Scan for the cell matching the given text and deliver its (x, y) coordinate at center. 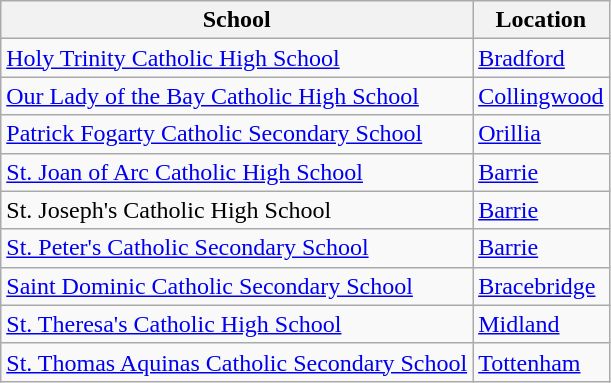
Bracebridge (541, 286)
Our Lady of the Bay Catholic High School (237, 96)
Holy Trinity Catholic High School (237, 58)
School (237, 20)
St. Joseph's Catholic High School (237, 210)
Saint Dominic Catholic Secondary School (237, 286)
St. Joan of Arc Catholic High School (237, 172)
Bradford (541, 58)
Midland (541, 324)
Patrick Fogarty Catholic Secondary School (237, 134)
Orillia (541, 134)
St. Peter's Catholic Secondary School (237, 248)
Collingwood (541, 96)
St. Thomas Aquinas Catholic Secondary School (237, 362)
Tottenham (541, 362)
Location (541, 20)
St. Theresa's Catholic High School (237, 324)
